From the cell containing the given text, extract its center point as [X, Y] coordinate. 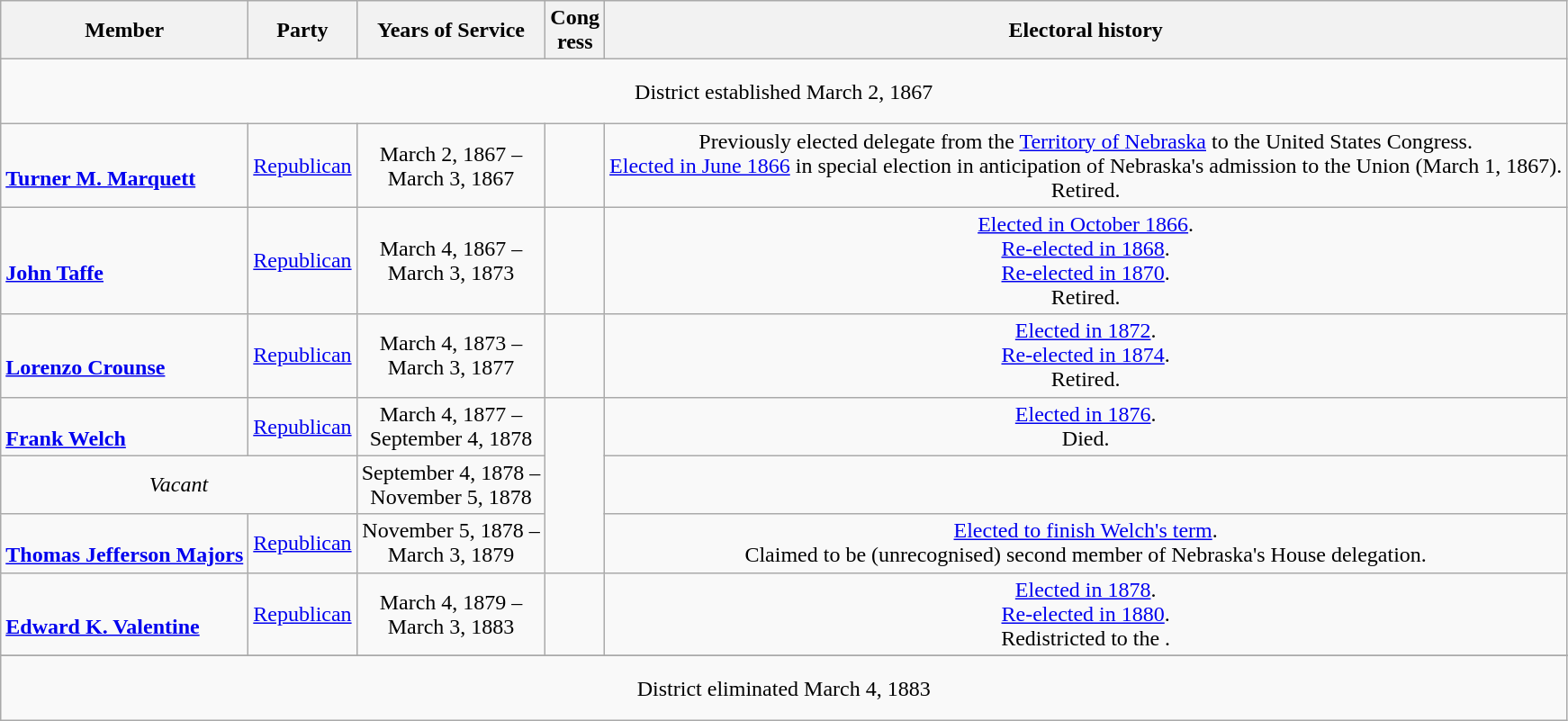
Vacant [178, 484]
Congress [575, 31]
Member [124, 31]
Elected in 1876.Died. [1086, 427]
March 4, 1873 –March 3, 1877 [451, 356]
Elected in 1878.Re-elected in 1880.Redistricted to the . [1086, 614]
Turner M. Marquett [124, 166]
District established March 2, 1867 [784, 92]
Thomas Jefferson Majors [124, 544]
District eliminated March 4, 1883 [784, 688]
November 5, 1878 –March 3, 1879 [451, 544]
March 2, 1867 –March 3, 1867 [451, 166]
Elected in 1872.Re-elected in 1874.Retired. [1086, 356]
March 4, 1879 –March 3, 1883 [451, 614]
Electoral history [1086, 31]
Edward K. Valentine [124, 614]
John Taffe [124, 261]
Elected to finish Welch's term.Claimed to be (unrecognised) second member of Nebraska's House delegation. [1086, 544]
Years of Service [451, 31]
March 4, 1867 –March 3, 1873 [451, 261]
Elected in October 1866.Re-elected in 1868.Re-elected in 1870.Retired. [1086, 261]
March 4, 1877 –September 4, 1878 [451, 427]
September 4, 1878 –November 5, 1878 [451, 484]
Frank Welch [124, 427]
Party [302, 31]
Lorenzo Crounse [124, 356]
